From the cell containing the given text, extract its center point as [X, Y] coordinate. 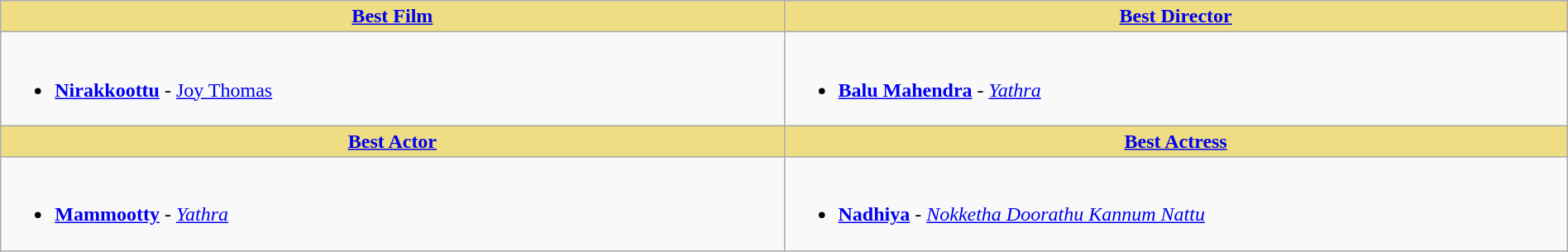
Best Film [392, 17]
Best Actress [1176, 141]
Mammootty - Yathra [392, 203]
Nirakkoottu - Joy Thomas [392, 79]
Balu Mahendra - Yathra [1176, 79]
Best Director [1176, 17]
Nadhiya - Nokketha Doorathu Kannum Nattu [1176, 203]
Best Actor [392, 141]
